Return the (X, Y) coordinate for the center point of the cell that contains the specified text.  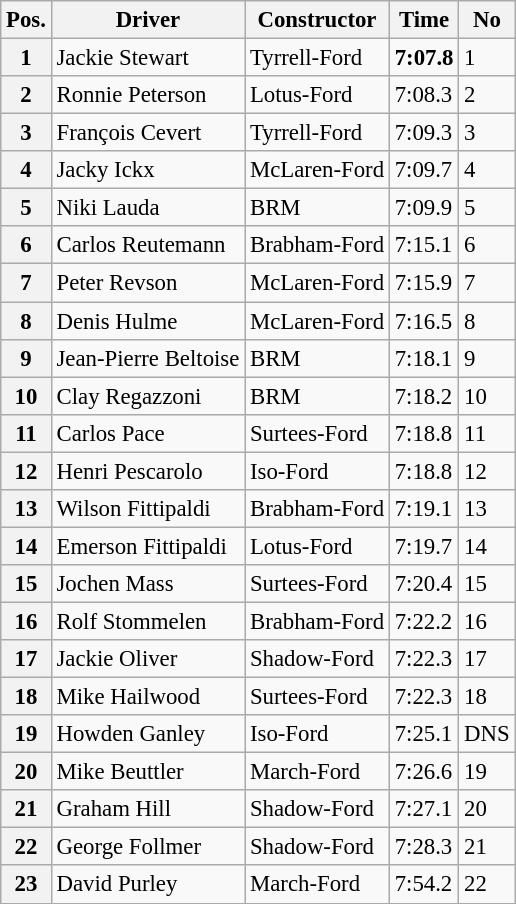
Carlos Reutemann (148, 245)
7:54.2 (424, 885)
George Follmer (148, 847)
Jackie Stewart (148, 58)
Niki Lauda (148, 208)
7:08.3 (424, 95)
7:19.7 (424, 546)
Denis Hulme (148, 321)
DNS (487, 734)
7:27.1 (424, 809)
7:18.1 (424, 358)
Time (424, 20)
Jean-Pierre Beltoise (148, 358)
Jacky Ickx (148, 170)
7:09.3 (424, 133)
Jochen Mass (148, 584)
Carlos Pace (148, 433)
23 (26, 885)
Wilson Fittipaldi (148, 509)
Rolf Stommelen (148, 621)
Ronnie Peterson (148, 95)
François Cevert (148, 133)
7:25.1 (424, 734)
David Purley (148, 885)
Henri Pescarolo (148, 471)
7:15.1 (424, 245)
Mike Hailwood (148, 697)
7:09.9 (424, 208)
7:22.2 (424, 621)
Howden Ganley (148, 734)
Peter Revson (148, 283)
Driver (148, 20)
7:28.3 (424, 847)
7:18.2 (424, 396)
Emerson Fittipaldi (148, 546)
7:16.5 (424, 321)
7:07.8 (424, 58)
Mike Beuttler (148, 772)
Clay Regazzoni (148, 396)
Jackie Oliver (148, 659)
7:15.9 (424, 283)
7:26.6 (424, 772)
Constructor (318, 20)
7:09.7 (424, 170)
7:19.1 (424, 509)
Pos. (26, 20)
Graham Hill (148, 809)
No (487, 20)
7:20.4 (424, 584)
